Pinpoint the cell where the given text exists, returning its [X, Y] midpoint coordinate. 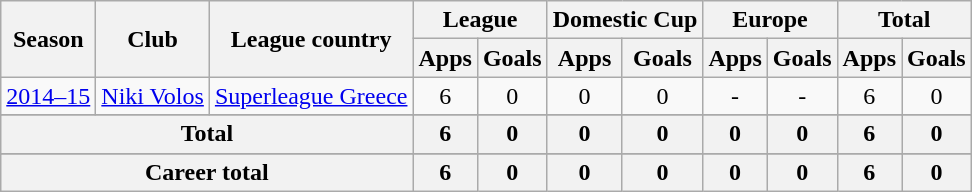
Niki Volos [153, 96]
2014–15 [48, 96]
Superleague Greece [311, 96]
Career total [207, 172]
Domestic Cup [625, 20]
Europe [770, 20]
League [480, 20]
League country [311, 39]
Season [48, 39]
Club [153, 39]
